Capture the cell that displays the provided text and extract its (x, y) central coordinate. 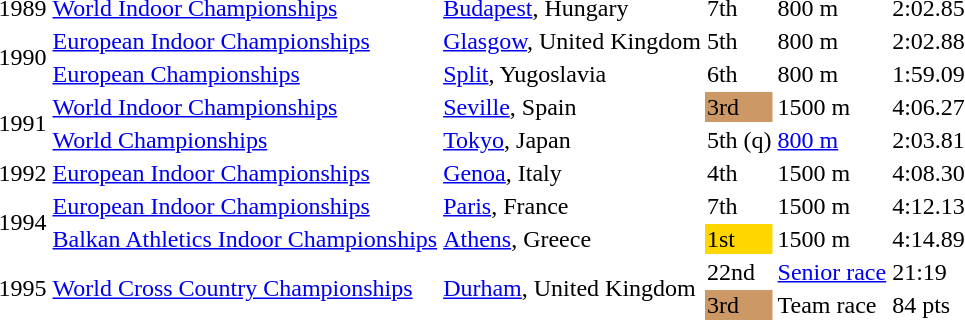
Seville, Spain (572, 107)
22nd (739, 272)
6th (739, 74)
4th (739, 173)
1st (739, 239)
World Championships (245, 140)
Team race (832, 305)
Tokyo, Japan (572, 140)
Balkan Athletics Indoor Championships (245, 239)
Paris, France (572, 206)
Split, Yugoslavia (572, 74)
Durham, United Kingdom (572, 288)
Genoa, Italy (572, 173)
World Indoor Championships (245, 107)
Senior race (832, 272)
European Championships (245, 74)
5th (739, 41)
Athens, Greece (572, 239)
Glasgow, United Kingdom (572, 41)
World Cross Country Championships (245, 288)
5th (q) (739, 140)
7th (739, 206)
